Find where the given text appears and provide that cell's center as [x, y] coordinate. 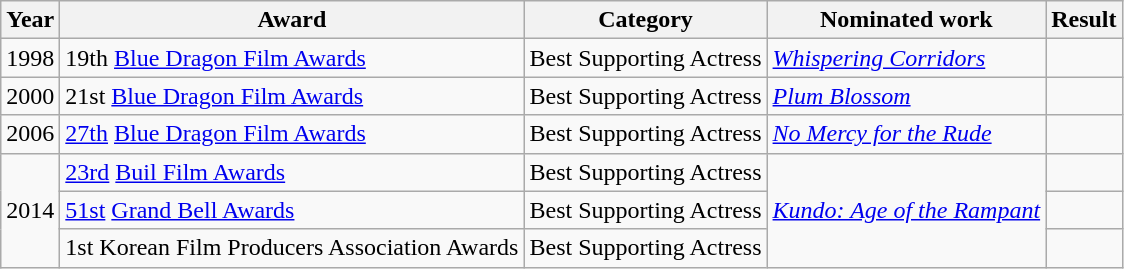
Result [1084, 20]
No Mercy for the Rude [906, 134]
Whispering Corridors [906, 58]
Award [292, 20]
51st Grand Bell Awards [292, 210]
1st Korean Film Producers Association Awards [292, 248]
Kundo: Age of the Rampant [906, 210]
27th Blue Dragon Film Awards [292, 134]
2014 [30, 210]
21st Blue Dragon Film Awards [292, 96]
1998 [30, 58]
Year [30, 20]
Nominated work [906, 20]
Plum Blossom [906, 96]
Category [646, 20]
19th Blue Dragon Film Awards [292, 58]
23rd Buil Film Awards [292, 172]
2006 [30, 134]
2000 [30, 96]
